Pinpoint the cell where the given text exists, returning its [X, Y] midpoint coordinate. 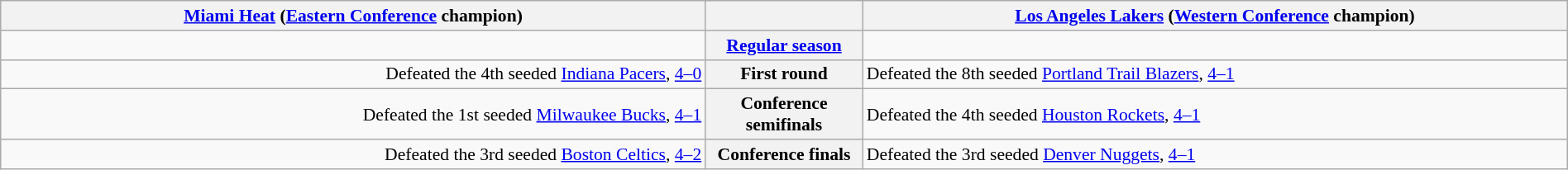
Defeated the 4th seeded Houston Rockets, 4–1 [1216, 114]
Conference semifinals [784, 114]
Defeated the 3rd seeded Boston Celtics, 4–2 [354, 154]
Regular season [784, 45]
Defeated the 4th seeded Indiana Pacers, 4–0 [354, 74]
Defeated the 3rd seeded Denver Nuggets, 4–1 [1216, 154]
Los Angeles Lakers (Western Conference champion) [1216, 16]
Defeated the 8th seeded Portland Trail Blazers, 4–1 [1216, 74]
Miami Heat (Eastern Conference champion) [354, 16]
Conference finals [784, 154]
First round [784, 74]
Defeated the 1st seeded Milwaukee Bucks, 4–1 [354, 114]
